Return [X, Y] of the center of cell containing provided text 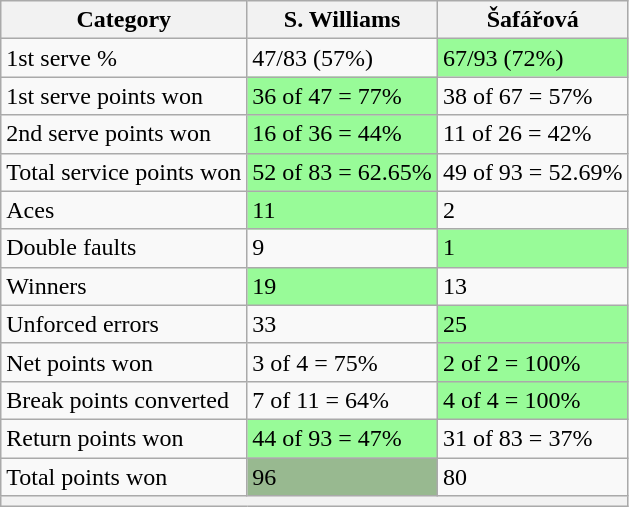
3 of 4 = 75% [342, 362]
Šafářová [532, 20]
Double faults [124, 248]
44 of 93 = 47% [342, 438]
4 of 4 = 100% [532, 400]
96 [342, 477]
Return points won [124, 438]
2nd serve points won [124, 134]
36 of 47 = 77% [342, 96]
80 [532, 477]
49 of 93 = 52.69% [532, 172]
2 [532, 210]
S. Williams [342, 20]
Category [124, 20]
38 of 67 = 57% [532, 96]
2 of 2 = 100% [532, 362]
11 [342, 210]
52 of 83 = 62.65% [342, 172]
Break points converted [124, 400]
16 of 36 = 44% [342, 134]
1st serve points won [124, 96]
Unforced errors [124, 324]
67/93 (72%) [532, 58]
47/83 (57%) [342, 58]
9 [342, 248]
25 [532, 324]
19 [342, 286]
Total service points won [124, 172]
7 of 11 = 64% [342, 400]
33 [342, 324]
31 of 83 = 37% [532, 438]
Winners [124, 286]
13 [532, 286]
Net points won [124, 362]
11 of 26 = 42% [532, 134]
Aces [124, 210]
1 [532, 248]
1st serve % [124, 58]
Total points won [124, 477]
